Provide the [x, y] coordinate of the cell's center where the given text is located.  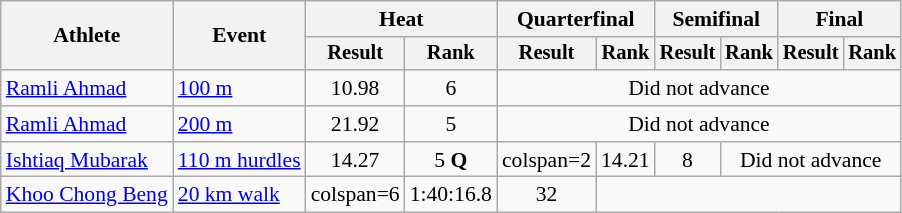
5 [451, 124]
21.92 [356, 124]
colspan=6 [356, 195]
1:40:16.8 [451, 195]
200 m [240, 124]
10.98 [356, 88]
8 [688, 160]
Final [840, 19]
Khoo Chong Beng [87, 195]
110 m hurdles [240, 160]
20 km walk [240, 195]
14.21 [626, 160]
6 [451, 88]
colspan=2 [546, 160]
Quarterfinal [576, 19]
Heat [402, 19]
100 m [240, 88]
Ishtiaq Mubarak [87, 160]
Event [240, 36]
Semifinal [716, 19]
14.27 [356, 160]
Athlete [87, 36]
5 Q [451, 160]
32 [546, 195]
